Return the [x, y] coordinate for the center point of the cell that contains the specified text.  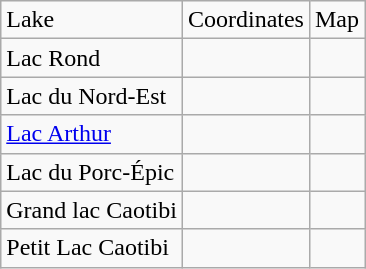
Lake [92, 20]
Grand lac Caotibi [92, 210]
Lac Rond [92, 58]
Lac du Porc-Épic [92, 172]
Lac du Nord-Est [92, 96]
Petit Lac Caotibi [92, 248]
Lac Arthur [92, 134]
Map [336, 20]
Coordinates [246, 20]
